Provide the [x, y] coordinate of the cell's center where the given text is located.  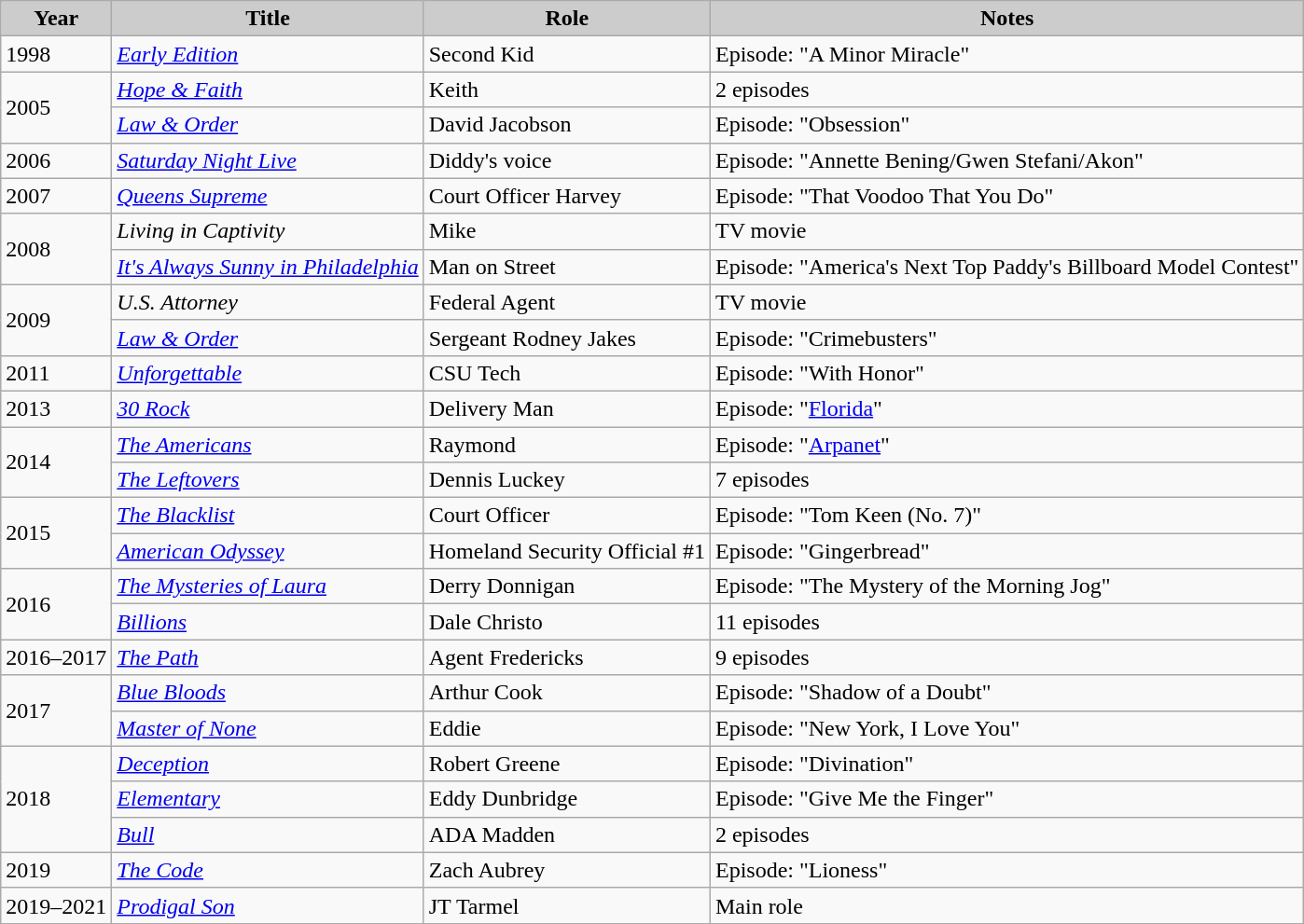
ADA Madden [567, 834]
Episode: "Shadow of a Doubt" [1006, 693]
Prodigal Son [268, 905]
2019 [56, 870]
11 episodes [1006, 622]
Diddy's voice [567, 160]
Keith [567, 90]
The Code [268, 870]
2016 [56, 604]
Agent Fredericks [567, 657]
2009 [56, 320]
American Odyssey [268, 551]
Episode: "With Honor" [1006, 373]
Episode: "Arpanet" [1006, 445]
Court Officer [567, 516]
It's Always Sunny in Philadelphia [268, 267]
The Mysteries of Laura [268, 586]
The Americans [268, 445]
Sergeant Rodney Jakes [567, 338]
Title [268, 19]
2016–2017 [56, 657]
Elementary [268, 799]
Master of None [268, 728]
Zach Aubrey [567, 870]
Notes [1006, 19]
2013 [56, 408]
Derry Donnigan [567, 586]
The Leftovers [268, 480]
Unforgettable [268, 373]
Eddy Dunbridge [567, 799]
David Jacobson [567, 125]
Deception [268, 764]
Robert Greene [567, 764]
Court Officer Harvey [567, 196]
Episode: "Lioness" [1006, 870]
30 Rock [268, 408]
2008 [56, 249]
Episode: "Divination" [1006, 764]
Mike [567, 231]
Episode: "Tom Keen (No. 7)" [1006, 516]
Hope & Faith [268, 90]
Episode: "Florida" [1006, 408]
Delivery Man [567, 408]
7 episodes [1006, 480]
2018 [56, 799]
Man on Street [567, 267]
Blue Bloods [268, 693]
Saturday Night Live [268, 160]
Federal Agent [567, 302]
2015 [56, 533]
Early Edition [268, 54]
Episode: "Annette Bening/Gwen Stefani/Akon" [1006, 160]
Arthur Cook [567, 693]
Episode: "The Mystery of the Morning Jog" [1006, 586]
Episode: "A Minor Miracle" [1006, 54]
Queens Supreme [268, 196]
Living in Captivity [268, 231]
Episode: "America's Next Top Paddy's Billboard Model Contest" [1006, 267]
2007 [56, 196]
Second Kid [567, 54]
9 episodes [1006, 657]
The Blacklist [268, 516]
JT Tarmel [567, 905]
2017 [56, 710]
Billions [268, 622]
Dennis Luckey [567, 480]
Bull [268, 834]
2006 [56, 160]
2011 [56, 373]
Dale Christo [567, 622]
Episode: "That Voodoo That You Do" [1006, 196]
Homeland Security Official #1 [567, 551]
Episode: "New York, I Love You" [1006, 728]
Raymond [567, 445]
Episode: "Crimebusters" [1006, 338]
1998 [56, 54]
CSU Tech [567, 373]
Episode: "Obsession" [1006, 125]
The Path [268, 657]
2005 [56, 107]
Episode: "Give Me the Finger" [1006, 799]
Eddie [567, 728]
2014 [56, 462]
Role [567, 19]
Year [56, 19]
U.S. Attorney [268, 302]
2019–2021 [56, 905]
Episode: "Gingerbread" [1006, 551]
Main role [1006, 905]
